Find where the given text appears and provide that cell's center as (X, Y) coordinate. 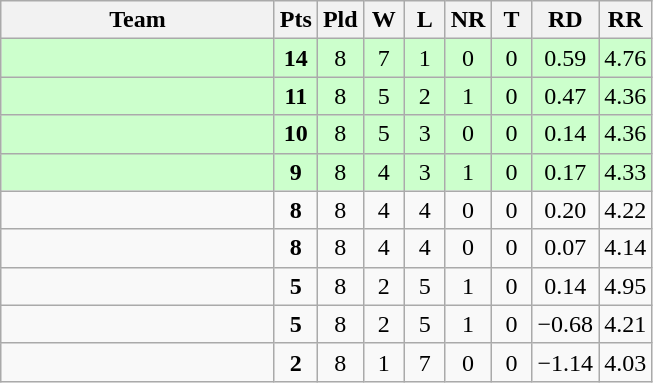
14 (296, 58)
0.17 (566, 172)
11 (296, 96)
L (424, 20)
NR (468, 20)
4.21 (626, 324)
4.22 (626, 210)
4.76 (626, 58)
0.47 (566, 96)
RR (626, 20)
Pld (340, 20)
T (512, 20)
W (384, 20)
0.20 (566, 210)
−1.14 (566, 362)
RD (566, 20)
4.14 (626, 248)
9 (296, 172)
0.07 (566, 248)
−0.68 (566, 324)
4.03 (626, 362)
Team (138, 20)
4.95 (626, 286)
4.33 (626, 172)
Pts (296, 20)
0.59 (566, 58)
10 (296, 134)
